Pinpoint the cell where the given text exists, returning its (x, y) midpoint coordinate. 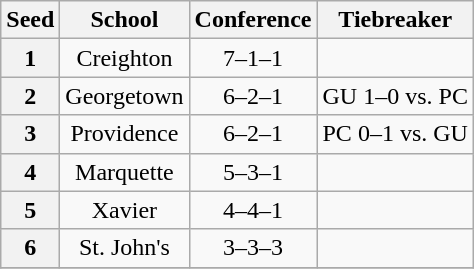
3–3–3 (253, 248)
PC 0–1 vs. GU (395, 134)
Creighton (124, 58)
Tiebreaker (395, 20)
4–4–1 (253, 210)
2 (30, 96)
St. John's (124, 248)
Marquette (124, 172)
6 (30, 248)
5–3–1 (253, 172)
Providence (124, 134)
5 (30, 210)
GU 1–0 vs. PC (395, 96)
School (124, 20)
4 (30, 172)
Xavier (124, 210)
3 (30, 134)
Conference (253, 20)
Seed (30, 20)
7–1–1 (253, 58)
1 (30, 58)
Georgetown (124, 96)
